Return the [X, Y] coordinate for the center point of the cell that contains the specified text.  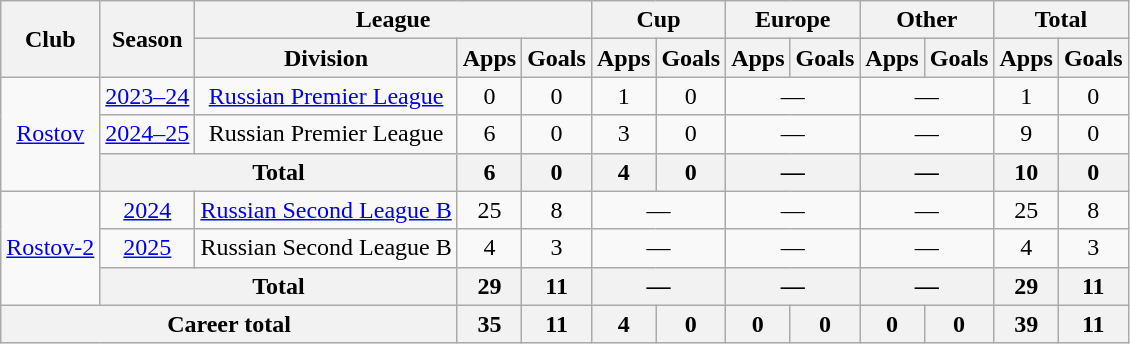
10 [1026, 172]
Other [927, 20]
Season [148, 39]
Club [50, 39]
2024 [148, 210]
League [394, 20]
Career total [229, 324]
Rostov [50, 134]
Cup [658, 20]
Europe [793, 20]
35 [489, 324]
39 [1026, 324]
9 [1026, 134]
2023–24 [148, 96]
2025 [148, 248]
Rostov-2 [50, 248]
Division [326, 58]
2024–25 [148, 134]
